Detect which cell encompasses the target text, then output its (X, Y) center coordinate. 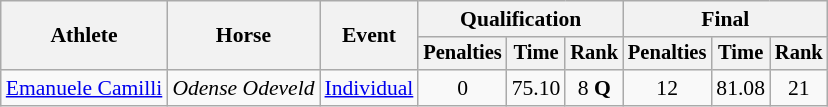
8 Q (594, 88)
0 (462, 88)
Qualification (520, 19)
Final (726, 19)
Odense Odeveld (243, 88)
Athlete (84, 36)
Horse (243, 36)
75.10 (536, 88)
81.08 (740, 88)
12 (667, 88)
21 (799, 88)
Event (370, 36)
Individual (370, 88)
Emanuele Camilli (84, 88)
